For the text-containing cell, return its midpoint in [x, y] coordinate format. 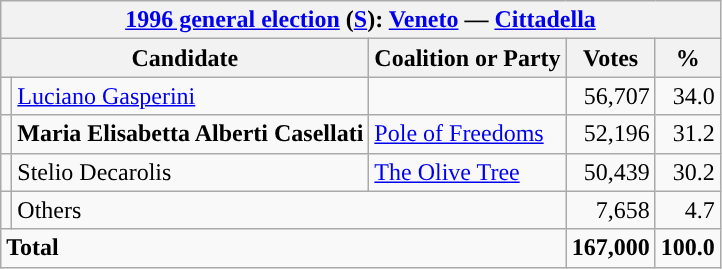
7,658 [610, 210]
52,196 [610, 134]
167,000 [610, 248]
34.0 [688, 96]
Others [289, 210]
Votes [610, 58]
Pole of Freedoms [468, 134]
4.7 [688, 210]
30.2 [688, 172]
31.2 [688, 134]
Candidate [185, 58]
Total [284, 248]
Coalition or Party [468, 58]
100.0 [688, 248]
50,439 [610, 172]
56,707 [610, 96]
% [688, 58]
Maria Elisabetta Alberti Casellati [190, 134]
Stelio Decarolis [190, 172]
The Olive Tree [468, 172]
Luciano Gasperini [190, 96]
1996 general election (S): Veneto — Cittadella [361, 20]
